Output the [x, y] coordinate of the center of the cell containing the given text.  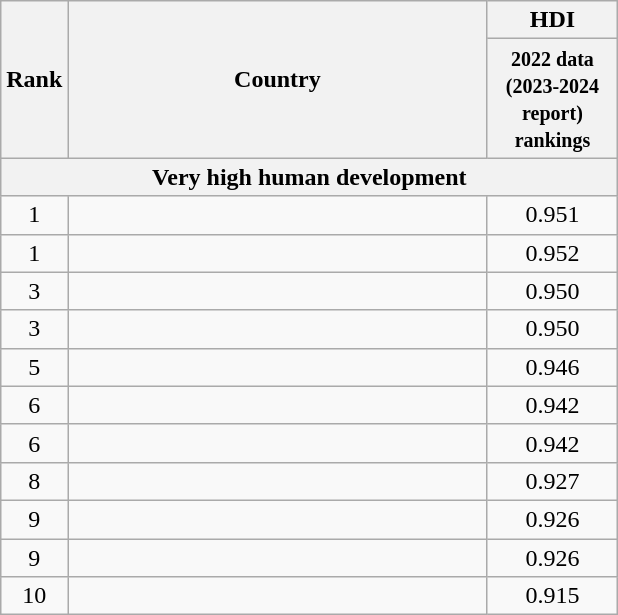
0.915 [552, 596]
0.927 [552, 481]
HDI [552, 20]
Rank [34, 80]
2022 data (2023-2024 report) rankings [552, 98]
5 [34, 367]
0.946 [552, 367]
Very high human development [310, 177]
8 [34, 481]
10 [34, 596]
0.952 [552, 253]
0.951 [552, 215]
Country [278, 80]
